Determine the [X, Y] coordinate at the center of the cell enclosing the given text.  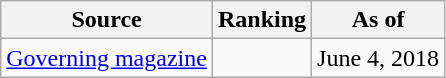
Ranking [262, 20]
As of [378, 20]
Source [107, 20]
June 4, 2018 [378, 58]
Governing magazine [107, 58]
